Find where the given text appears and provide that cell's center as [x, y] coordinate. 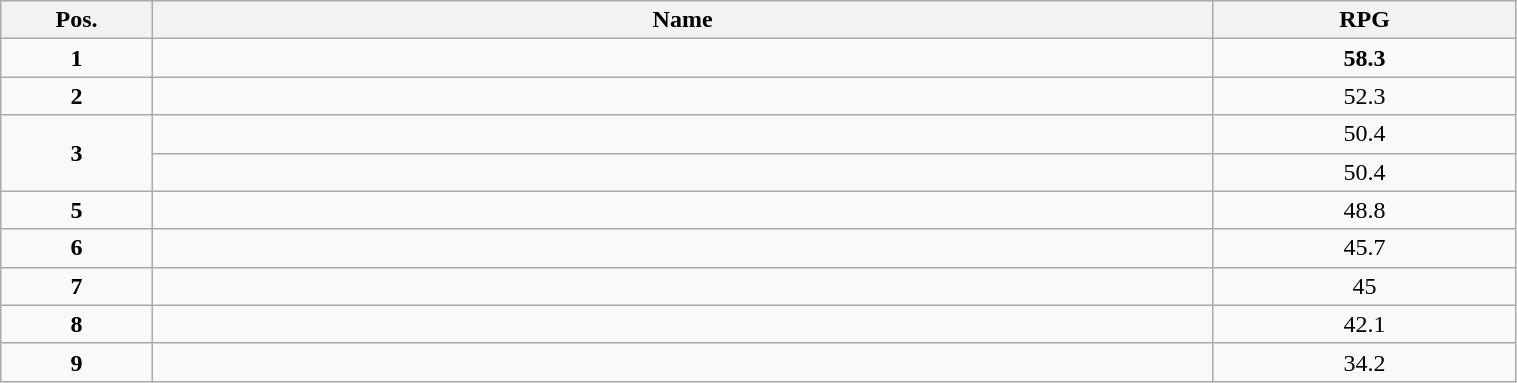
3 [77, 153]
9 [77, 362]
1 [77, 58]
Pos. [77, 20]
48.8 [1364, 210]
RPG [1364, 20]
Name [682, 20]
5 [77, 210]
8 [77, 324]
52.3 [1364, 96]
2 [77, 96]
7 [77, 286]
58.3 [1364, 58]
42.1 [1364, 324]
6 [77, 248]
34.2 [1364, 362]
45 [1364, 286]
45.7 [1364, 248]
